Provide the [x, y] coordinate of the cell's center where the given text is located.  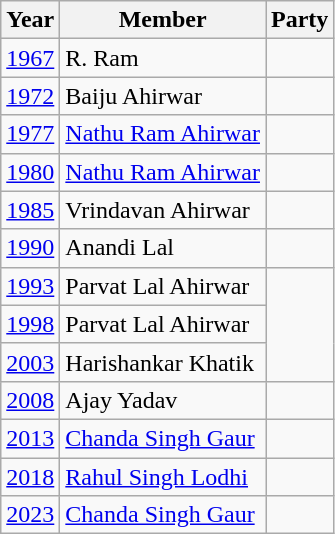
2013 [30, 438]
1972 [30, 96]
2023 [30, 515]
Rahul Singh Lodhi [163, 477]
1980 [30, 172]
1967 [30, 58]
Member [163, 20]
1977 [30, 134]
Baiju Ahirwar [163, 96]
2003 [30, 362]
Vrindavan Ahirwar [163, 210]
Party [300, 20]
R. Ram [163, 58]
Harishankar Khatik [163, 362]
1993 [30, 286]
1985 [30, 210]
1990 [30, 248]
Anandi Lal [163, 248]
Ajay Yadav [163, 400]
2018 [30, 477]
Year [30, 20]
1998 [30, 324]
2008 [30, 400]
